Provide the (X, Y) coordinate of the cell's center where the given text is located.  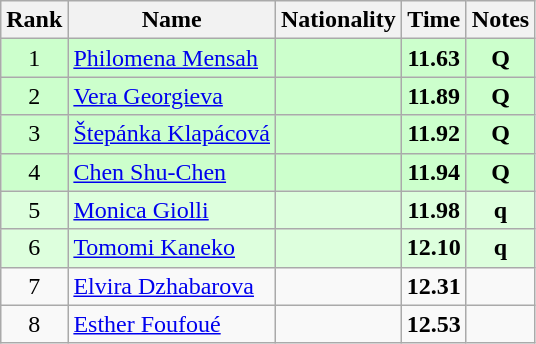
7 (34, 286)
1 (34, 58)
Esther Foufoué (172, 324)
11.63 (434, 58)
Notes (500, 20)
5 (34, 210)
Time (434, 20)
Monica Giolli (172, 210)
2 (34, 96)
Tomomi Kaneko (172, 248)
Elvira Dzhabarova (172, 286)
3 (34, 134)
12.31 (434, 286)
8 (34, 324)
Name (172, 20)
Chen Shu-Chen (172, 172)
Rank (34, 20)
Nationality (339, 20)
12.53 (434, 324)
Štepánka Klapácová (172, 134)
11.94 (434, 172)
Vera Georgieva (172, 96)
11.98 (434, 210)
11.89 (434, 96)
Philomena Mensah (172, 58)
12.10 (434, 248)
4 (34, 172)
6 (34, 248)
11.92 (434, 134)
